For the text-containing cell, return its midpoint in (x, y) coordinate format. 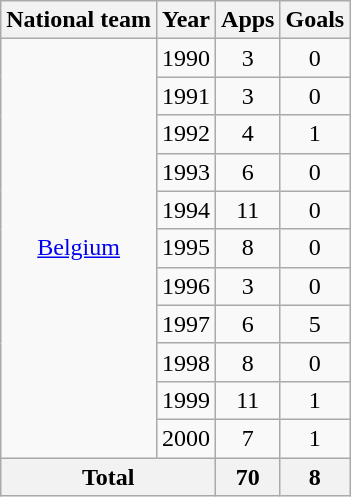
Apps (248, 20)
Total (108, 477)
Goals (315, 20)
1995 (186, 248)
7 (248, 438)
Belgium (79, 248)
70 (248, 477)
4 (248, 134)
1996 (186, 286)
1993 (186, 172)
Year (186, 20)
1997 (186, 324)
5 (315, 324)
1998 (186, 362)
1990 (186, 58)
1991 (186, 96)
1992 (186, 134)
1999 (186, 400)
National team (79, 20)
1994 (186, 210)
2000 (186, 438)
